Search for the cell housing the specified text and yield its (x, y) center coordinate. 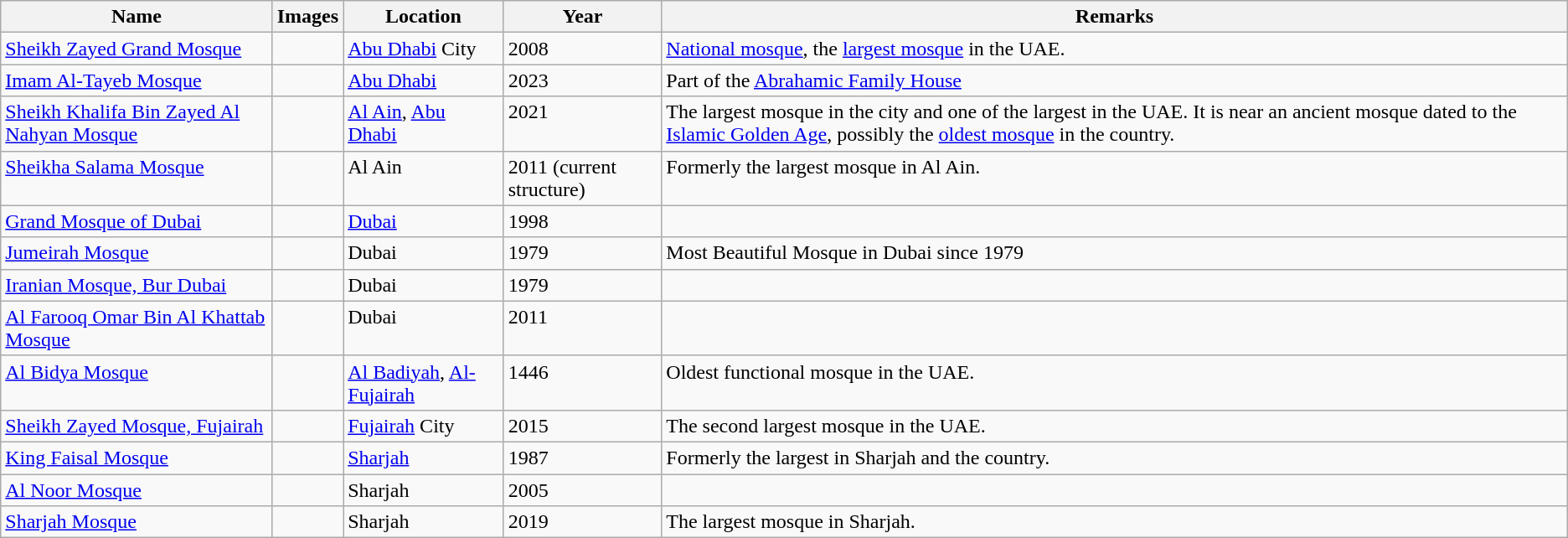
2008 (583, 49)
Imam Al-Tayeb Mosque (137, 80)
Al Noor Mosque (137, 490)
Iranian Mosque, Bur Dubai (137, 285)
Al Farooq Omar Bin Al Khattab Mosque (137, 328)
Sheikha Salama Mosque (137, 178)
Formerly the largest in Sharjah and the country. (1114, 458)
Al Ain (424, 178)
Images (307, 17)
Most Beautiful Mosque in Dubai since 1979 (1114, 253)
Fujairah City (424, 426)
Oldest functional mosque in the UAE. (1114, 382)
Sheikh Zayed Mosque, Fujairah (137, 426)
Sheikh Khalifa Bin Zayed Al Nahyan Mosque (137, 124)
Al Badiyah, Al-Fujairah (424, 382)
Abu Dhabi (424, 80)
2021 (583, 124)
Year (583, 17)
King Faisal Mosque (137, 458)
2005 (583, 490)
The largest mosque in Sharjah. (1114, 522)
1446 (583, 382)
Al Bidya Mosque (137, 382)
1998 (583, 221)
Part of the Abrahamic Family House (1114, 80)
Name (137, 17)
Grand Mosque of Dubai (137, 221)
2011 (current structure) (583, 178)
Sheikh Zayed Grand Mosque (137, 49)
Sharjah Mosque (137, 522)
Location (424, 17)
Al Ain, Abu Dhabi (424, 124)
National mosque, the largest mosque in the UAE. (1114, 49)
Abu Dhabi City (424, 49)
Remarks (1114, 17)
2019 (583, 522)
Jumeirah Mosque (137, 253)
2011 (583, 328)
The second largest mosque in the UAE. (1114, 426)
2023 (583, 80)
2015 (583, 426)
1987 (583, 458)
Formerly the largest mosque in Al Ain. (1114, 178)
